Search for the cell housing the specified text and yield its (x, y) center coordinate. 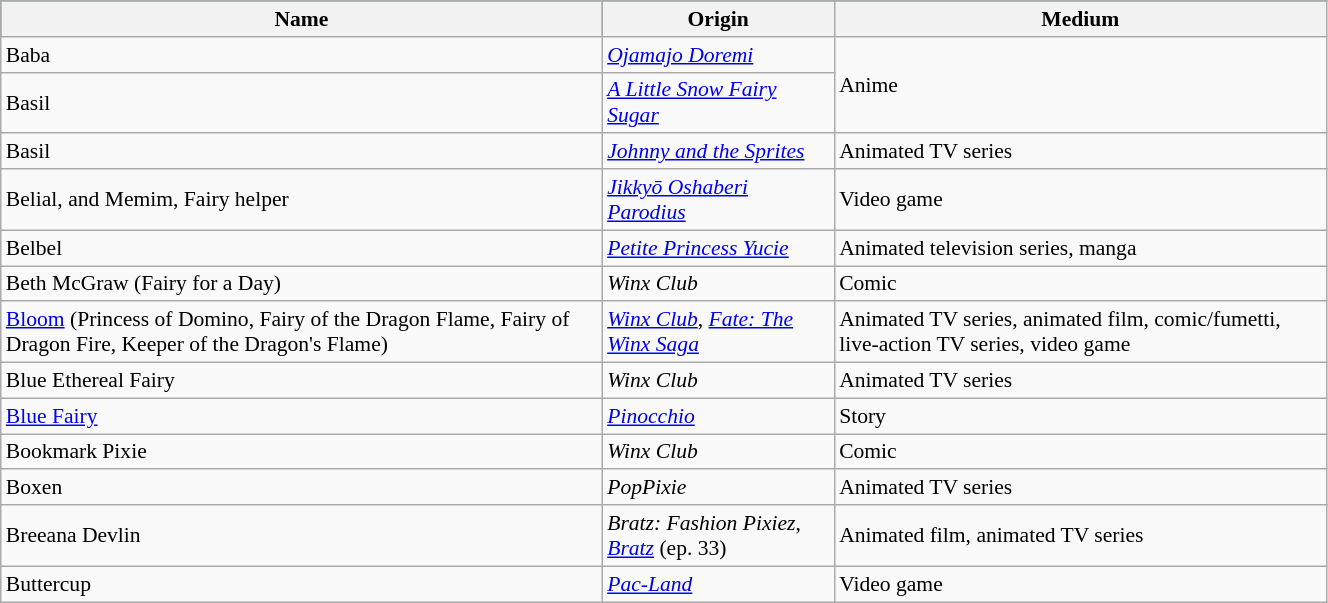
Anime (1080, 86)
Medium (1080, 19)
Belbel (302, 248)
Boxen (302, 488)
Bookmark Pixie (302, 452)
Animated film, animated TV series (1080, 536)
Johnny and the Sprites (718, 152)
PopPixie (718, 488)
Blue Ethereal Fairy (302, 381)
Origin (718, 19)
Pac-Land (718, 584)
Petite Princess Yucie (718, 248)
Buttercup (302, 584)
Pinocchio (718, 416)
Animated television series, manga (1080, 248)
Winx Club, Fate: The Winx Saga (718, 332)
Name (302, 19)
Jikkyō Oshaberi Parodius (718, 200)
Bratz: Fashion Pixiez, Bratz (ep. 33) (718, 536)
Belial, and Memim, Fairy helper (302, 200)
Bloom (Princess of Domino, Fairy of the Dragon Flame, Fairy of Dragon Fire, Keeper of the Dragon's Flame) (302, 332)
A Little Snow Fairy Sugar (718, 102)
Ojamajo Doremi (718, 55)
Story (1080, 416)
Animated TV series, animated film, comic/fumetti, live-action TV series, video game (1080, 332)
Beth McGraw (Fairy for a Day) (302, 284)
Blue Fairy (302, 416)
Baba (302, 55)
Breeana Devlin (302, 536)
